For the text-containing cell, return its midpoint in [X, Y] coordinate format. 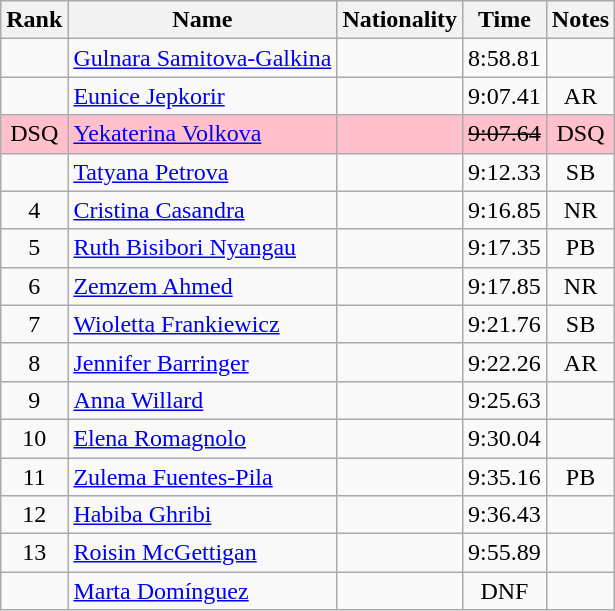
9:17.35 [505, 248]
Notes [580, 20]
9:16.85 [505, 210]
9:55.89 [505, 553]
Eunice Jepkorir [202, 96]
9 [34, 400]
Rank [34, 20]
Cristina Casandra [202, 210]
Yekaterina Volkova [202, 134]
Zulema Fuentes-Pila [202, 477]
Ruth Bisibori Nyangau [202, 248]
9:07.64 [505, 134]
11 [34, 477]
7 [34, 324]
9:25.63 [505, 400]
Marta Domínguez [202, 591]
Roisin McGettigan [202, 553]
4 [34, 210]
10 [34, 438]
9:22.26 [505, 362]
Anna Willard [202, 400]
6 [34, 286]
Nationality [400, 20]
9:17.85 [505, 286]
Tatyana Petrova [202, 172]
DNF [505, 591]
9:30.04 [505, 438]
Gulnara Samitova-Galkina [202, 58]
Zemzem Ahmed [202, 286]
Name [202, 20]
Habiba Ghribi [202, 515]
9:12.33 [505, 172]
Jennifer Barringer [202, 362]
Time [505, 20]
8:58.81 [505, 58]
9:21.76 [505, 324]
Elena Romagnolo [202, 438]
13 [34, 553]
Wioletta Frankiewicz [202, 324]
9:36.43 [505, 515]
5 [34, 248]
9:07.41 [505, 96]
8 [34, 362]
9:35.16 [505, 477]
12 [34, 515]
